Output the [X, Y] coordinate of the center of the cell containing the given text.  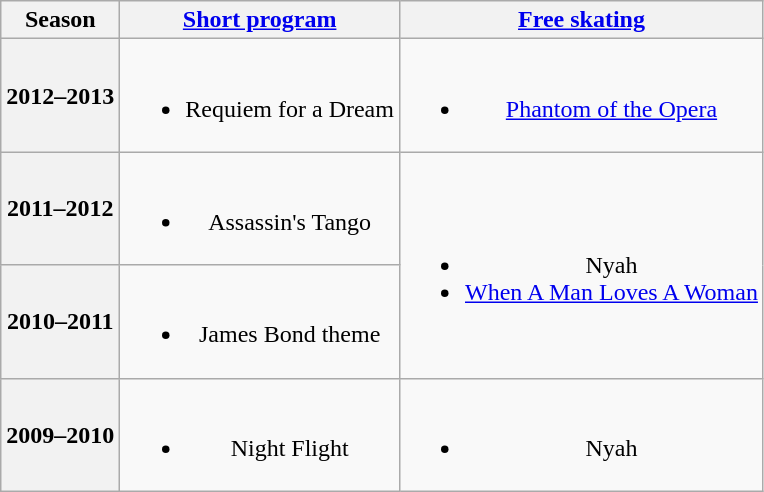
2009–2010 [60, 434]
Requiem for a Dream [260, 96]
Season [60, 20]
James Bond theme [260, 322]
Short program [260, 20]
2012–2013 [60, 96]
Nyah [581, 434]
Nyah When A Man Loves A Woman [581, 265]
2011–2012 [60, 208]
Free skating [581, 20]
Night Flight [260, 434]
2010–2011 [60, 322]
Phantom of the Opera [581, 96]
Assassin's Tango [260, 208]
